Detect which cell encompasses the target text, then output its (X, Y) center coordinate. 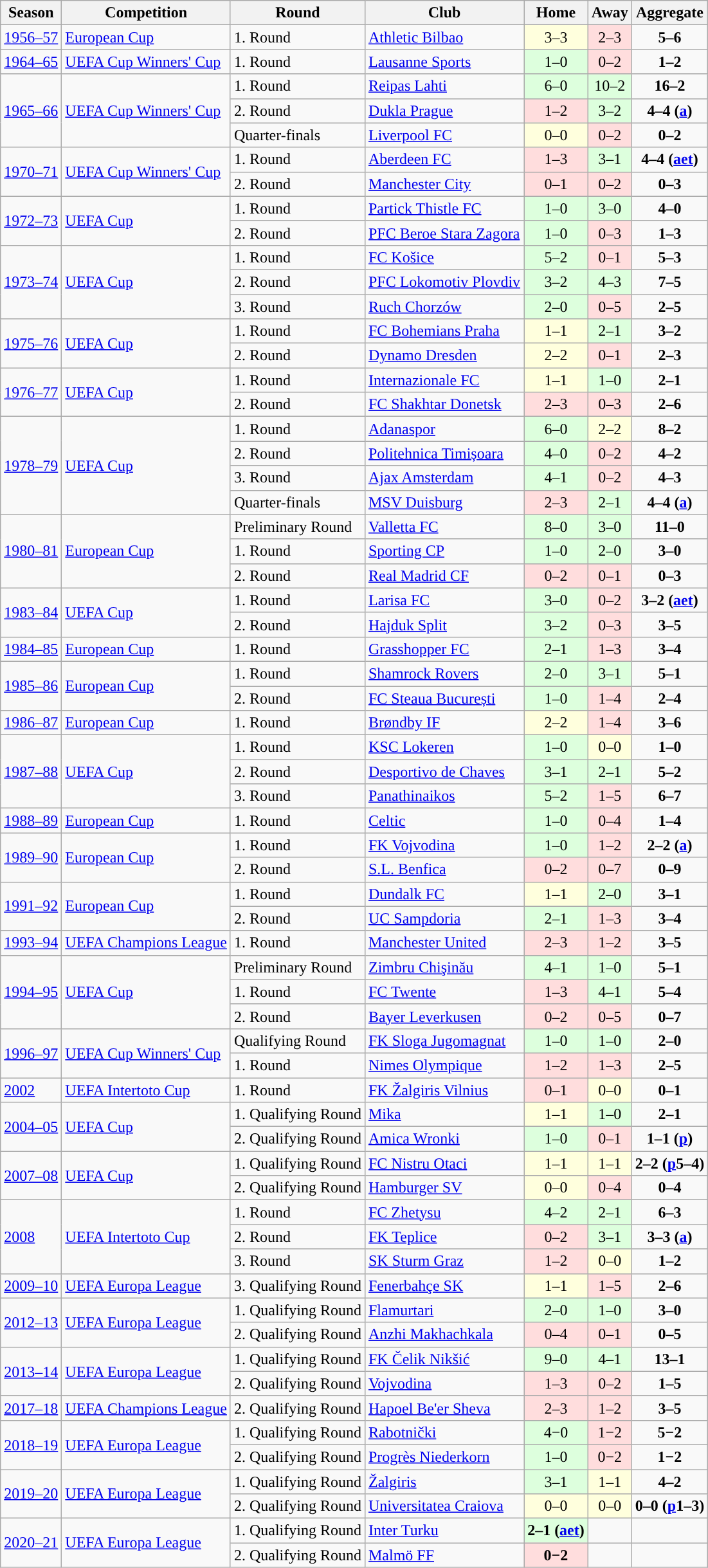
Dundalk FC (444, 894)
2008 (31, 1237)
Lausanne Sports (444, 62)
FK Teplice (444, 1237)
3–6 (669, 723)
2009–10 (31, 1286)
4–4 (aet) (669, 160)
Hamburger SV (444, 1188)
1991–92 (31, 906)
KSC Lokeren (444, 747)
Malmö FF (444, 1555)
Žalgiris (444, 1481)
1996–97 (31, 1053)
1988–89 (31, 821)
FC Twente (444, 992)
1965–66 (31, 111)
Flamurtari (444, 1310)
2002 (31, 1090)
0–9 (669, 870)
2020–21 (31, 1543)
Club (444, 13)
Adanaspor (444, 429)
1984–85 (31, 649)
Sporting CP (444, 551)
Desportivo de Chaves (444, 772)
Liverpool FC (444, 135)
Round (297, 13)
0–0 (p1–3) (669, 1506)
3–2 (aet) (669, 600)
Athletic Bilbao (444, 37)
1994–95 (31, 992)
2007–08 (31, 1176)
2004–05 (31, 1127)
3. Qualifying Round (297, 1286)
Celtic (444, 821)
Manchester City (444, 184)
Reipas Lahti (444, 86)
Universitatea Craiova (444, 1506)
Brøndby IF (444, 723)
Competition (147, 13)
Ajax Amsterdam (444, 478)
Bayer Leverkusen (444, 1016)
1976–77 (31, 392)
FK Čelik Nikšić (444, 1359)
1987–88 (31, 772)
Mika (444, 1115)
2–2 (a) (669, 845)
FK Vojvodina (444, 845)
Partick Thistle FC (444, 208)
Hajduk Split (444, 624)
Amica Wronki (444, 1139)
S.L. Benfica (444, 870)
Hapoel Be'er Sheva (444, 1408)
2–4 (669, 698)
3–3 (a) (669, 1237)
Away (610, 13)
Fenerbahçe SK (444, 1286)
FC Košice (444, 257)
FC Bohemians Praha (444, 331)
Season (31, 13)
Larisa FC (444, 600)
4−0 (556, 1432)
2018–19 (31, 1445)
6–7 (669, 796)
2013–14 (31, 1371)
Aberdeen FC (444, 160)
Grasshopper FC (444, 649)
Valletta FC (444, 527)
8–0 (556, 527)
Nimes Olympique (444, 1065)
1985–86 (31, 686)
Panathinaikos (444, 796)
1980–81 (31, 551)
5–3 (669, 257)
FC Nistru Otaci (444, 1163)
2–1 (aet) (556, 1531)
PFC Beroe Stara Zagora (444, 233)
1956–57 (31, 37)
Qualifying Round (297, 1041)
2012–13 (31, 1322)
2019–20 (31, 1493)
1989–90 (31, 857)
Vojvodina (444, 1383)
9–0 (556, 1359)
1–1 (p) (669, 1139)
1983–84 (31, 612)
UC Sampdoria (444, 918)
MSV Duisburg (444, 502)
FK Sloga Jugomagnat (444, 1041)
1978–79 (31, 466)
16–2 (669, 86)
Politehnica Timișoara (444, 453)
FC Steaua București (444, 698)
Ruch Chorzów (444, 307)
Shamrock Rovers (444, 673)
Rabotnički (444, 1432)
2017–18 (31, 1408)
11–0 (669, 527)
Zimbru Chişinău (444, 967)
Home (556, 13)
1973–74 (31, 282)
FC Zhetysu (444, 1212)
5–6 (669, 37)
13–1 (669, 1359)
Real Madrid CF (444, 576)
PFC Lokomotiv Plovdiv (444, 282)
2–2 (p5–4) (669, 1163)
Dukla Prague (444, 111)
1993–94 (31, 943)
10–2 (610, 86)
5–4 (669, 992)
1975–76 (31, 343)
Progrès Niederkorn (444, 1457)
Inter Turku (444, 1531)
1972–73 (31, 221)
Internazionale FC (444, 380)
Manchester United (444, 943)
3–3 (556, 37)
Anzhi Makhachkala (444, 1335)
1986–87 (31, 723)
Aggregate (669, 13)
8–2 (669, 429)
7–5 (669, 282)
6–3 (669, 1212)
1970–71 (31, 172)
FK Žalgiris Vilnius (444, 1090)
SK Sturm Graz (444, 1261)
5−2 (669, 1432)
1964–65 (31, 62)
FC Shakhtar Donetsk (444, 405)
Dynamo Dresden (444, 356)
